For the text-containing cell, return its midpoint in (X, Y) coordinate format. 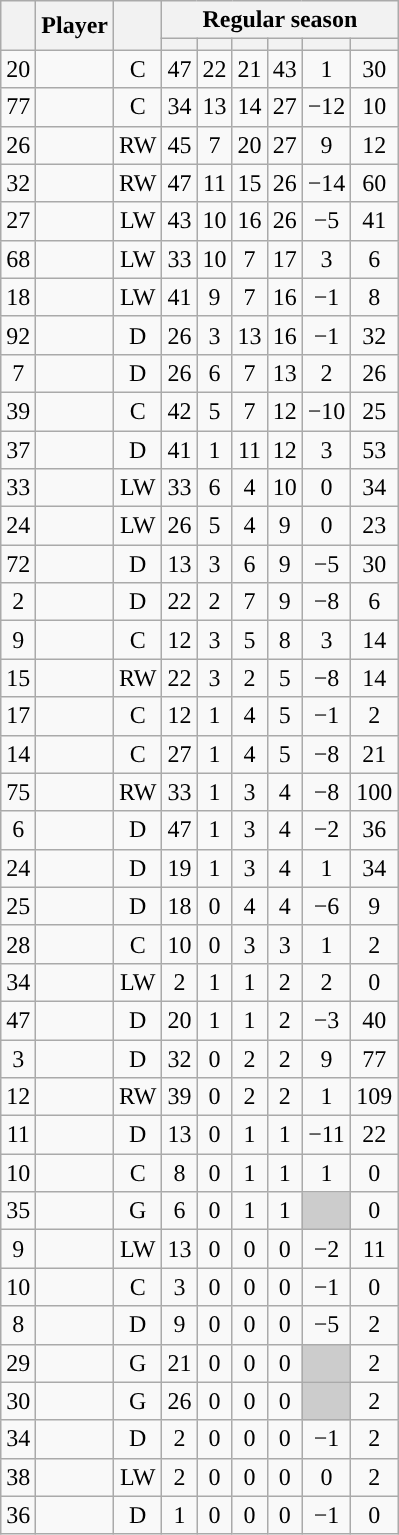
29 (18, 1363)
−12 (326, 107)
40 (374, 1020)
−11 (326, 1135)
53 (374, 449)
42 (180, 411)
45 (180, 145)
23 (374, 526)
72 (18, 564)
−10 (326, 411)
−14 (326, 183)
−3 (326, 1020)
75 (18, 792)
35 (18, 1211)
28 (18, 944)
100 (374, 792)
68 (18, 259)
38 (18, 1477)
37 (18, 449)
Regular season (280, 20)
60 (374, 183)
−6 (326, 906)
92 (18, 335)
109 (374, 1097)
Player (75, 26)
19 (180, 868)
